Pinpoint the cell where the given text exists, returning its [X, Y] midpoint coordinate. 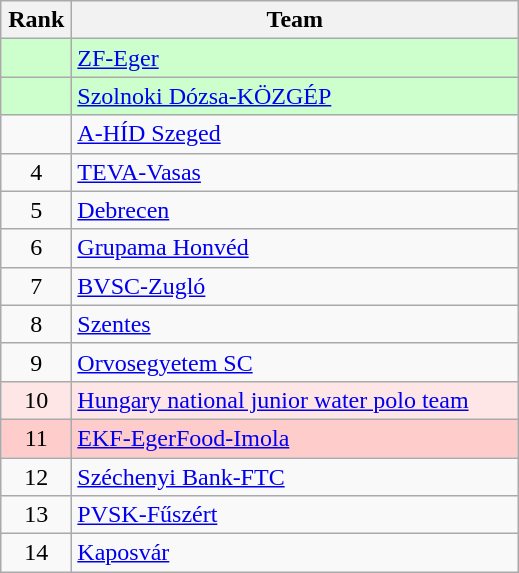
Grupama Honvéd [295, 248]
EKF-EgerFood-Imola [295, 438]
Hungary national junior water polo team [295, 400]
4 [36, 172]
12 [36, 477]
5 [36, 210]
ZF-Eger [295, 58]
Kaposvár [295, 553]
PVSK-Fűszért [295, 515]
8 [36, 324]
Debrecen [295, 210]
Rank [36, 20]
6 [36, 248]
A-HÍD Szeged [295, 134]
10 [36, 400]
BVSC-Zugló [295, 286]
11 [36, 438]
TEVA-Vasas [295, 172]
Team [295, 20]
Szolnoki Dózsa-KÖZGÉP [295, 96]
9 [36, 362]
Széchenyi Bank-FTC [295, 477]
Szentes [295, 324]
13 [36, 515]
7 [36, 286]
Orvosegyetem SC [295, 362]
14 [36, 553]
